From the cell containing the given text, extract its center point as (x, y) coordinate. 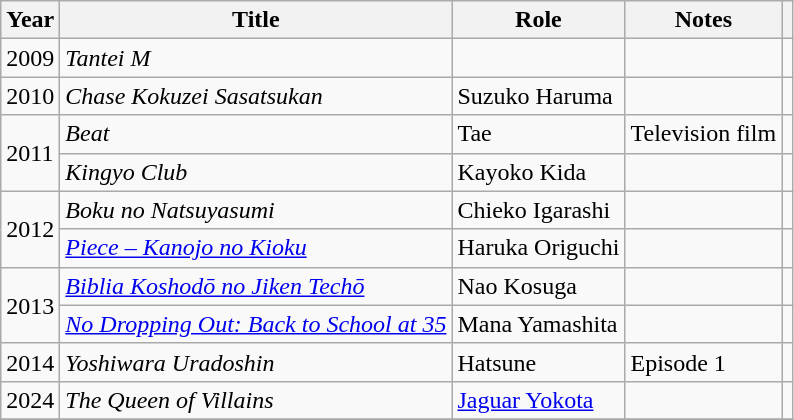
Hatsune (538, 362)
Chase Kokuzei Sasatsukan (256, 96)
2009 (30, 58)
Beat (256, 134)
2024 (30, 400)
2010 (30, 96)
Role (538, 20)
No Dropping Out: Back to School at 35 (256, 324)
Kayoko Kida (538, 172)
Nao Kosuga (538, 286)
Year (30, 20)
Kingyo Club (256, 172)
2013 (30, 305)
2012 (30, 229)
Television film (704, 134)
Jaguar Yokota (538, 400)
Yoshiwara Uradoshin (256, 362)
Suzuko Haruma (538, 96)
2014 (30, 362)
Tantei M (256, 58)
The Queen of Villains (256, 400)
Mana Yamashita (538, 324)
Haruka Origuchi (538, 248)
Boku no Natsuyasumi (256, 210)
Piece – Kanojo no Kioku (256, 248)
Notes (704, 20)
Tae (538, 134)
Biblia Koshodō no Jiken Techō (256, 286)
Chieko Igarashi (538, 210)
Title (256, 20)
2011 (30, 153)
Episode 1 (704, 362)
